Search for the cell housing the specified text and yield its (X, Y) center coordinate. 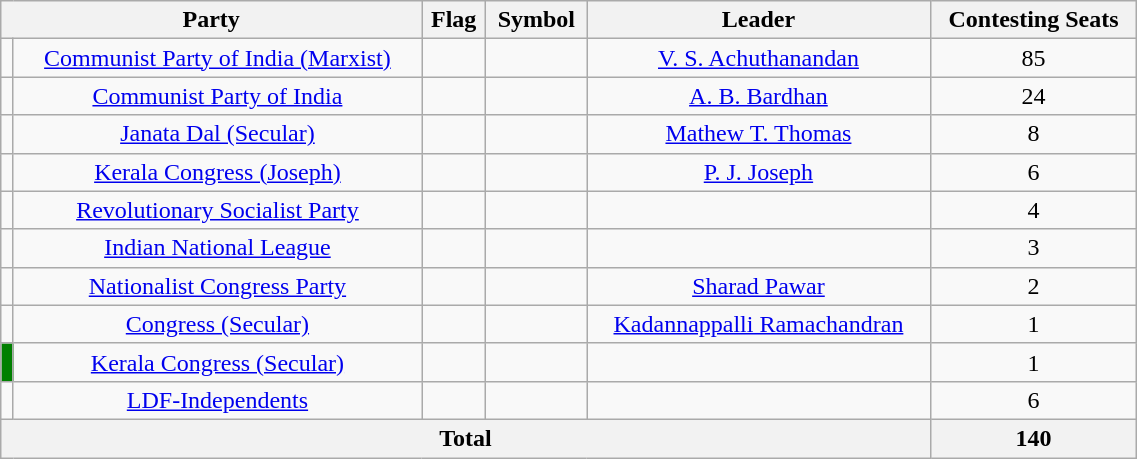
4 (1034, 210)
P. J. Joseph (758, 172)
Kadannappalli Ramachandran (758, 324)
140 (1034, 438)
Symbol (536, 20)
8 (1034, 134)
Contesting Seats (1034, 20)
24 (1034, 96)
V. S. Achuthanandan (758, 58)
Kerala Congress (Secular) (217, 362)
Party (212, 20)
Sharad Pawar (758, 286)
Kerala Congress (Joseph) (217, 172)
Indian National League (217, 248)
A. B. Bardhan (758, 96)
Total (466, 438)
Janata Dal (Secular) (217, 134)
2 (1034, 286)
Revolutionary Socialist Party (217, 210)
85 (1034, 58)
3 (1034, 248)
Leader (758, 20)
Communist Party of India (Marxist) (217, 58)
Congress (Secular) (217, 324)
Flag (454, 20)
Mathew T. Thomas (758, 134)
LDF-Independents (217, 400)
Nationalist Congress Party (217, 286)
Communist Party of India (217, 96)
